From the cell containing the given text, extract its center point as [X, Y] coordinate. 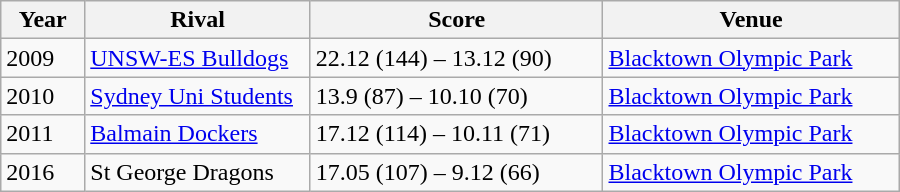
Balmain Dockers [198, 134]
Rival [198, 20]
Score [456, 20]
2010 [43, 96]
2011 [43, 134]
Sydney Uni Students [198, 96]
2016 [43, 172]
Venue [751, 20]
St George Dragons [198, 172]
2009 [43, 58]
22.12 (144) – 13.12 (90) [456, 58]
17.05 (107) – 9.12 (66) [456, 172]
13.9 (87) – 10.10 (70) [456, 96]
17.12 (114) – 10.11 (71) [456, 134]
Year [43, 20]
UNSW-ES Bulldogs [198, 58]
